Locate the cell with the specified text and output its (x, y) center coordinate. 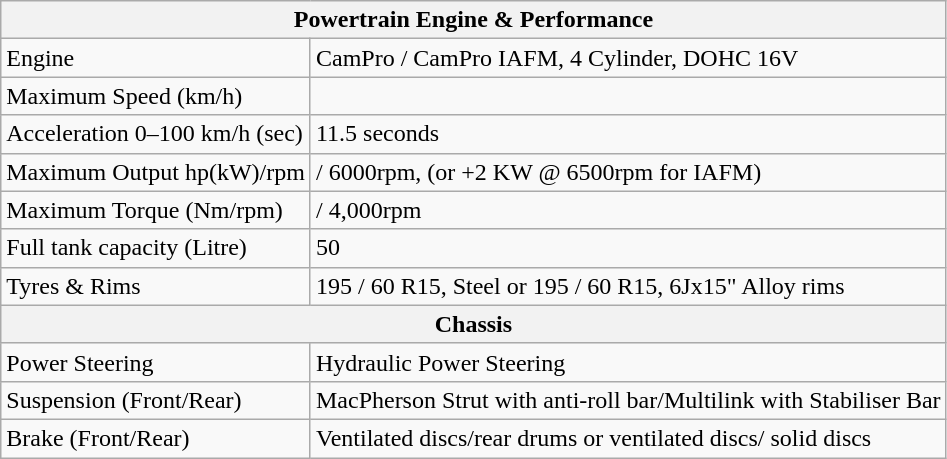
/ 6000rpm, (or +2 KW @ 6500rpm for IAFM) (628, 172)
Powertrain Engine & Performance (474, 20)
Brake (Front/Rear) (156, 438)
Power Steering (156, 362)
Chassis (474, 324)
Suspension (Front/Rear) (156, 400)
/ 4,000rpm (628, 210)
Hydraulic Power Steering (628, 362)
11.5 seconds (628, 134)
Maximum Torque (Nm/rpm) (156, 210)
Full tank capacity (Litre) (156, 248)
Ventilated discs/rear drums or ventilated discs/ solid discs (628, 438)
Acceleration 0–100 km/h (sec) (156, 134)
Engine (156, 58)
Maximum Speed (km/h) (156, 96)
Maximum Output hp(kW)/rpm (156, 172)
Tyres & Rims (156, 286)
195 / 60 R15, Steel or 195 / 60 R15, 6Jx15" Alloy rims (628, 286)
CamPro / CamPro IAFM, 4 Cylinder, DOHC 16V (628, 58)
MacPherson Strut with anti-roll bar/Multilink with Stabiliser Bar (628, 400)
50 (628, 248)
